Search for the cell housing the specified text and yield its [X, Y] center coordinate. 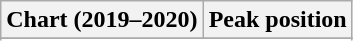
Chart (2019–2020) [102, 20]
Peak position [278, 20]
